Find where the given text appears and provide that cell's center as (x, y) coordinate. 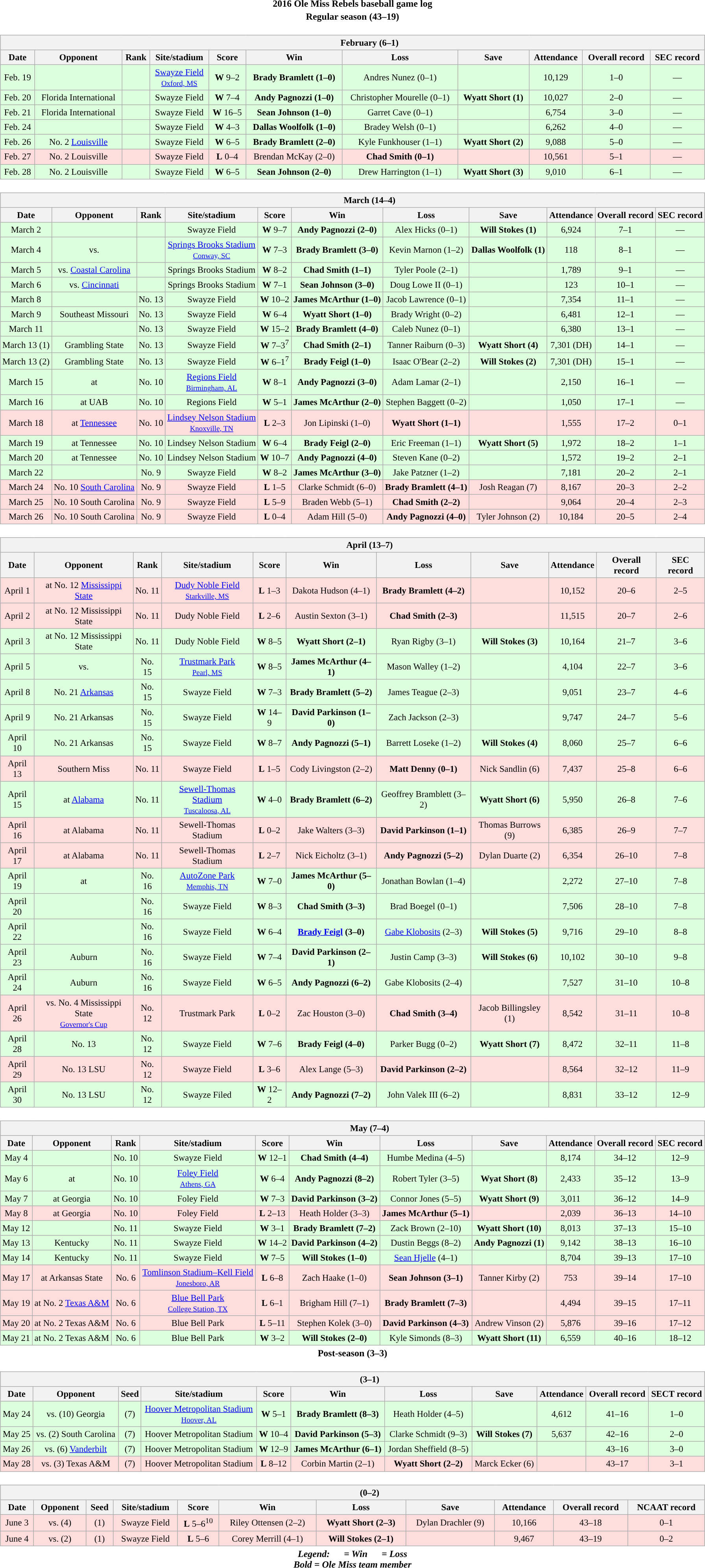
L 5–9 (275, 502)
Sean Johnson (1–0) (294, 113)
2–2 (680, 487)
14–10 (680, 1213)
W 15–2 (275, 329)
4–6 (681, 692)
Josh Reagan (7) (508, 487)
9,467 (524, 1538)
Wyatt Short (1–1) (426, 423)
vs. (10) Georgia (76, 1415)
April 28 (17, 1044)
W 7–5 (272, 1257)
Dustin Beggs (8–2) (426, 1243)
Wyatt Short (4) (508, 344)
W 3–1 (272, 1228)
25–7 (626, 743)
Southeast Missouri (94, 314)
Zach Haake (1–0) (334, 1278)
1,555 (571, 423)
W 7–1 (275, 285)
2,039 (570, 1213)
118 (571, 250)
20–6 (626, 590)
vs. (2) (60, 1538)
6,481 (571, 314)
8,167 (571, 487)
Wyatt Short (7) (510, 1044)
8–1 (626, 250)
Stephen Baggett (0–2) (426, 402)
32–12 (626, 1070)
April 20 (17, 906)
Southern Miss (83, 768)
April (13–7) (352, 545)
Will Stokes (7) (504, 1434)
8,174 (570, 1158)
20–4 (626, 502)
9,142 (570, 1243)
Chad Smith (3–3) (331, 906)
5,950 (572, 799)
June 4 (17, 1538)
March 4 (26, 250)
6,754 (556, 113)
April 19 (17, 881)
Sean Johnson (2–0) (294, 172)
W 10–2 (275, 300)
43–17 (617, 1464)
Chad Smith (4–4) (334, 1158)
L 2–13 (272, 1213)
May 17 (17, 1278)
17–1 (626, 402)
Nick Eicholtz (3–1) (331, 856)
May 20 (17, 1323)
Zac Houston (3–0) (331, 1013)
April 16 (17, 830)
20–5 (626, 517)
March 20 (26, 457)
6,924 (571, 229)
10–1 (626, 285)
8,564 (572, 1070)
Springs Brooks StadiumConway, SC (212, 250)
W 8–7 (269, 743)
February (6–1) (352, 43)
Swayze Filed (207, 1095)
Chad Smith (2–3) (423, 616)
Foley FieldAthens, GA (198, 1178)
19–2 (626, 457)
W 12–9 (274, 1449)
26–9 (626, 830)
3,011 (570, 1198)
May 28 (17, 1464)
18–2 (626, 443)
8,060 (572, 743)
W 7–37 (275, 344)
Regions FieldBirmingham, AL (212, 383)
April 13 (17, 768)
Adam Lamar (2–1) (426, 383)
Sean Johnson (3–0) (337, 285)
2–3 (680, 502)
James McArthur (4–1) (331, 667)
Parker Bugg (0–2) (423, 1044)
8,704 (570, 1257)
20–3 (626, 487)
March 15 (26, 383)
Feb. 28 (18, 172)
Jacob Lawrence (0–1) (426, 300)
6,262 (556, 127)
10,129 (556, 77)
W 4–3 (227, 127)
W 14–9 (269, 718)
Braden Webb (5–1) (337, 502)
May 25 (17, 1434)
Connor Jones (5–5) (426, 1198)
Brady Bramlett (4–1) (426, 487)
(0–2) (352, 1492)
vs. No. 4 Mississippi StateGovernor's Cup (83, 1013)
26–8 (626, 799)
Lindsey Nelson StadiumKnoxville, TN (212, 423)
Zack Brown (2–10) (426, 1228)
Brendan McKay (2–0) (294, 157)
March 6 (26, 285)
6,385 (572, 830)
10,164 (572, 642)
Trustmark Park (207, 1013)
May 7 (17, 1198)
Brady Bramlett (3–0) (337, 250)
Sean Hjelle (4–1) (426, 1257)
Dallas Woolfolk (1–0) (294, 127)
March 22 (26, 472)
11–1 (626, 300)
Brady Feigl (3–0) (331, 932)
13–9 (680, 1178)
5–1 (616, 157)
March 5 (26, 270)
L 1–3 (269, 590)
10,184 (571, 517)
3–1 (677, 1464)
31–10 (626, 982)
Heath Holder (4–5) (428, 1415)
10,152 (572, 590)
May 26 (17, 1449)
April 22 (17, 932)
Barrett Loseke (1–2) (423, 743)
43–19 (591, 1538)
Will Stokes (2–0) (334, 1338)
7,181 (571, 472)
March 24 (26, 487)
Kevin Marnon (1–2) (426, 250)
Kyle Funkhouser (1–1) (400, 142)
39–15 (625, 1303)
Jake Walters (3–3) (331, 830)
30–10 (626, 957)
Regions Field (212, 402)
May 21 (17, 1338)
16–1 (626, 383)
Alex Lange (5–3) (331, 1070)
5–6 (681, 718)
10,027 (556, 98)
2–4 (680, 517)
Jon Lipinski (1–0) (337, 423)
L 5–11 (272, 1323)
Wyatt Short (2) (493, 142)
9,051 (572, 692)
Dylan Drachler (9) (450, 1523)
David Parkinson (3–2) (334, 1198)
Andy Pagnozzi (3–0) (337, 383)
36–12 (625, 1198)
6–1 (616, 172)
W 7–0 (269, 881)
Chad Smith (0–1) (400, 157)
4,494 (570, 1303)
L 6–8 (272, 1278)
Brady Bramlett (7–2) (334, 1228)
June 3 (17, 1523)
Garret Cave (0–1) (400, 113)
14–1 (626, 344)
9,716 (572, 932)
Chad Smith (2–2) (426, 502)
Tyler Johnson (2) (508, 517)
Dallas Woolfolk (1) (508, 250)
11–9 (681, 1070)
24–7 (626, 718)
April 30 (17, 1095)
9,064 (571, 502)
W 12–2 (269, 1095)
Brady Bramlett (5–2) (331, 692)
Brigham Hill (7–1) (334, 1303)
Will Stokes (2) (508, 361)
36–13 (625, 1213)
Wyatt Short (1) (493, 98)
W 9–7 (275, 229)
39–14 (625, 1278)
Dylan Duarte (2) (510, 856)
James McArthur (1–0) (337, 300)
6,559 (570, 1338)
38–13 (625, 1243)
Brady Bramlett (6–2) (331, 799)
Jordan Sheffield (8–5) (428, 1449)
vs. Coastal Carolina (94, 270)
Drew Harrington (1–1) (400, 172)
17–11 (680, 1303)
Andy Pagnozzi (2–0) (337, 229)
Kyle Simonds (8–3) (426, 1338)
James McArthur (6–1) (338, 1449)
March 8 (26, 300)
11–8 (681, 1044)
Brady Bramlett (8–3) (338, 1415)
SECT record (677, 1394)
at Arkansas State (72, 1278)
Wyatt Short (10) (509, 1228)
753 (570, 1278)
16–10 (680, 1243)
10,102 (572, 957)
20–2 (626, 472)
4,104 (572, 667)
2,433 (570, 1178)
March 25 (26, 502)
W 16–5 (227, 113)
8,831 (572, 1095)
Trustmark ParkPearl, MS (207, 667)
1,789 (571, 270)
April 5 (17, 667)
33–12 (626, 1095)
Nick Sandlin (6) (510, 768)
James McArthur (5–0) (331, 881)
Tanner Kirby (2) (509, 1278)
W 6–17 (275, 361)
at UAB (94, 402)
Wyatt Short (2–2) (428, 1464)
Feb. 19 (18, 77)
April 1 (17, 590)
(3–1) (352, 1379)
7,437 (572, 768)
W 9–2 (227, 77)
Will Stokes (4) (510, 743)
Tomlinson Stadium–Kell FieldJonesboro, AR (198, 1278)
Austin Sexton (3–1) (331, 616)
April 2 (17, 616)
Brady Feigl (1–0) (337, 361)
Brad Boegel (0–1) (423, 906)
May 4 (17, 1158)
Doug Lowe II (0–1) (426, 285)
39–16 (625, 1323)
Andy Pagnozzi (8–2) (334, 1178)
Mason Walley (1–2) (423, 667)
Heath Holder (3–3) (334, 1213)
15–10 (680, 1228)
7–7 (681, 830)
May 19 (17, 1303)
Chad Smith (2–1) (337, 344)
L 5–6 (198, 1538)
31–11 (626, 1013)
Brady Bramlett (1–0) (294, 77)
18–12 (680, 1338)
W 7–6 (269, 1044)
8,542 (572, 1013)
Brady Bramlett (7–3) (426, 1303)
May 8 (17, 1213)
Bradey Welsh (0–1) (400, 127)
Wyatt Short (2–3) (361, 1523)
7,354 (571, 300)
John Valek III (6–2) (423, 1095)
Marck Ecker (6) (504, 1464)
Sewell-Thomas StadiumTuscaloosa, AL (207, 799)
vs. Cincinnati (94, 285)
W 14–2 (272, 1243)
James Teague (2–3) (423, 692)
W 10–7 (275, 457)
L 6–1 (272, 1303)
David Parkinson (5–3) (338, 1434)
Brady Feigl (2–0) (337, 443)
Andy Pagnozzi (6–2) (331, 982)
Stephen Kolek (3–0) (334, 1323)
8,013 (570, 1228)
L 8–12 (274, 1464)
Gabe Klobosits (2–4) (423, 982)
Riley Ottensen (2–2) (268, 1523)
Tanner Raiburn (0–3) (426, 344)
42–16 (617, 1434)
W 10–4 (274, 1434)
Andy Pagnozzi (1) (509, 1243)
7–1 (626, 229)
123 (571, 285)
Wyatt Short (6) (510, 799)
Adam Hill (5–0) (337, 517)
34–12 (625, 1158)
Chad Smith (3–4) (423, 1013)
Andy Pagnozzi (7–2) (331, 1095)
L 2–6 (269, 616)
David Parkinson (4–3) (426, 1323)
4,612 (562, 1415)
9,747 (572, 718)
Dakota Hudson (4–1) (331, 590)
17–2 (626, 423)
David Parkinson (1–1) (423, 830)
April 24 (17, 982)
Feb. 24 (18, 127)
Clarke Schmidt (6–0) (337, 487)
Dudy Noble FieldStarkville, MS (207, 590)
Geoffrey Bramblett (3–2) (423, 799)
8,472 (572, 1044)
W 4–0 (269, 799)
James McArthur (5–1) (426, 1213)
April 17 (17, 856)
14–9 (680, 1198)
April 9 (17, 718)
25–8 (626, 768)
Clarke Schmidt (9–3) (428, 1434)
Will Stokes (1–0) (334, 1257)
7,506 (572, 906)
Thomas Burrows (9) (510, 830)
W 8–1 (275, 383)
Andy Pagnozzi (5–1) (331, 743)
L 5–610 (198, 1523)
Andrew Vinson (2) (509, 1323)
David Parkinson (4–2) (334, 1243)
Cody Livingston (2–2) (331, 768)
10,166 (524, 1523)
Eric Freeman (1–1) (426, 443)
Andy Pagnozzi (5–2) (423, 856)
6,354 (572, 856)
March 18 (26, 423)
1,050 (571, 402)
Wyatt Short (11) (509, 1338)
March (14–4) (352, 200)
Jacob Billingsley (1) (510, 1013)
March 16 (26, 402)
May 14 (17, 1257)
8–8 (681, 932)
Humbe Medina (4–5) (426, 1158)
Steven Kane (0–2) (426, 457)
Corey Merrill (4–1) (268, 1538)
Zach Jackson (2–3) (423, 718)
vs. (2) South Carolina (76, 1434)
7,527 (572, 982)
27–10 (626, 881)
April 8 (17, 692)
April 3 (17, 642)
Blue Bell ParkCollege Station, TX (198, 1303)
Brady Feigl (4–0) (331, 1044)
April 26 (17, 1013)
6,380 (571, 329)
1,572 (571, 457)
4–0 (616, 127)
5,876 (570, 1323)
May 12 (17, 1228)
Wyatt Short (5) (508, 443)
40–16 (625, 1338)
11,515 (572, 616)
9–8 (681, 957)
May 13 (17, 1243)
12–1 (626, 314)
15–1 (626, 361)
May 24 (17, 1415)
Jake Patzner (1–2) (426, 472)
vs. (6) Vanderbilt (76, 1449)
David Parkinson (1–0) (331, 718)
9,088 (556, 142)
April 23 (17, 957)
10,561 (556, 157)
35–12 (625, 1178)
Alex Hicks (0–1) (426, 229)
March 11 (26, 329)
Wyat Short (8) (509, 1178)
W 12–1 (272, 1158)
Hoover Metropolitan StadiumHoover, AL (199, 1415)
26–10 (626, 856)
David Parkinson (2–1) (331, 957)
28–10 (626, 906)
AutoZone ParkMemphis, TN (207, 881)
Will Stokes (1) (508, 229)
Feb. 21 (18, 113)
May 6 (17, 1178)
Chad Smith (1–1) (337, 270)
March 13 (2) (26, 361)
Swayze FieldOxford, MS (179, 77)
37–13 (625, 1228)
Brady Bramlett (4–2) (423, 590)
Wyatt Short (3) (493, 172)
7–6 (681, 799)
Feb. 26 (18, 142)
23–7 (626, 692)
Will Stokes (5) (510, 932)
Matt Denny (0–1) (423, 768)
March 19 (26, 443)
2,272 (572, 881)
April 10 (17, 743)
Tyler Poole (2–1) (426, 270)
Robert Tyler (3–5) (426, 1178)
13–1 (626, 329)
James McArthur (2–0) (337, 402)
Christopher Mourelle (0–1) (400, 98)
Justin Camp (3–3) (423, 957)
0–2 (666, 1538)
1–1 (680, 443)
vs. (4) (60, 1523)
April 29 (17, 1070)
Feb. 20 (18, 98)
L 2–3 (275, 423)
43–16 (617, 1449)
9–1 (626, 270)
2,150 (571, 383)
Wyatt Short (1–0) (337, 314)
Isaac O'Bear (2–2) (426, 361)
41–16 (617, 1415)
L 2–7 (269, 856)
W 3–2 (272, 1338)
Brady Bramlett (4–0) (337, 329)
Sean Johnson (3–1) (426, 1278)
43–18 (591, 1523)
1,972 (571, 443)
17–12 (680, 1323)
Wyatt Short (2–1) (331, 642)
32–11 (626, 1044)
L 3–6 (269, 1070)
James McArthur (3–0) (337, 472)
Will Stokes (3) (510, 642)
Feb. 27 (18, 157)
Gabe Klobosits (2–3) (423, 932)
Andres Nunez (0–1) (400, 77)
vs. (3) Texas A&M (76, 1464)
9,010 (556, 172)
March 13 (1) (26, 344)
NCAAT record (666, 1507)
May (7–4) (352, 1128)
April 15 (17, 799)
Brady Bramlett (2–0) (294, 142)
Andy Pagnozzi (1–0) (294, 98)
Will Stokes (2–1) (361, 1538)
W 8–3 (269, 906)
29–10 (626, 932)
Brady Wright (0–2) (426, 314)
March 26 (26, 517)
Caleb Nunez (0–1) (426, 329)
Jonathan Bowlan (1–4) (423, 881)
Corbin Martin (2–1) (338, 1464)
5–0 (616, 142)
2–6 (681, 616)
Wyatt Short (9) (509, 1198)
21–7 (626, 642)
March 9 (26, 314)
Will Stokes (6) (510, 957)
Ryan Rigby (3–1) (423, 642)
March 2 (26, 229)
22–7 (626, 667)
39–13 (625, 1257)
David Parkinson (2–2) (423, 1070)
5,637 (562, 1434)
20–7 (626, 616)
2–5 (681, 590)
